Output the [x, y] coordinate of the center of the cell containing the given text.  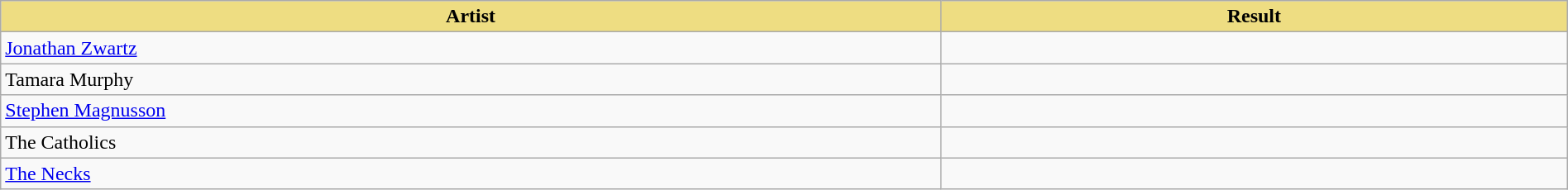
Result [1254, 17]
Jonathan Zwartz [471, 48]
The Catholics [471, 142]
Stephen Magnusson [471, 111]
Tamara Murphy [471, 79]
Artist [471, 17]
The Necks [471, 173]
